Output the (X, Y) coordinate of the center of the cell containing the given text.  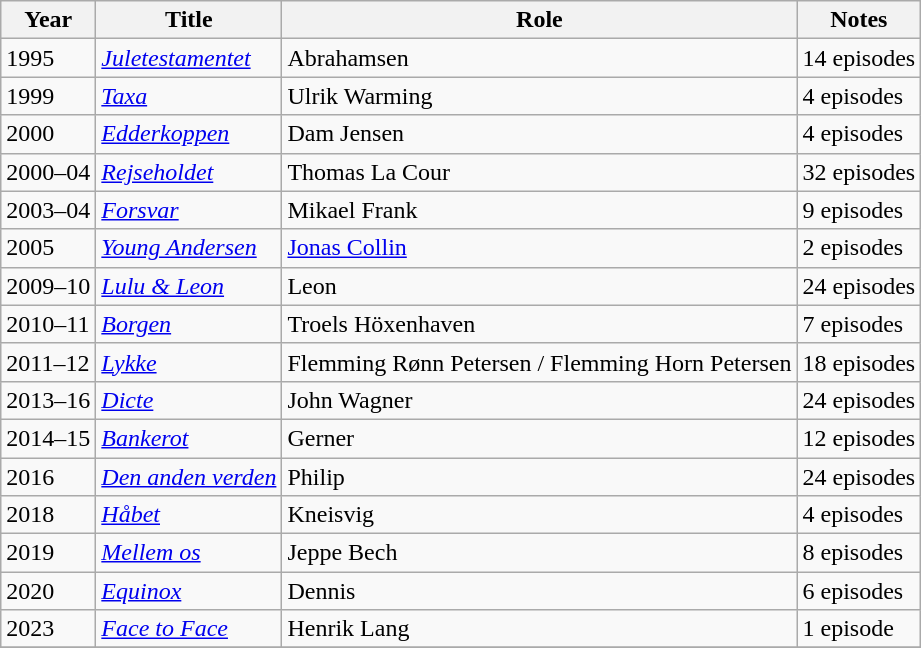
Rejseholdet (189, 172)
Juletestamentet (189, 58)
8 episodes (859, 553)
Notes (859, 20)
Leon (540, 286)
Dennis (540, 591)
Thomas La Cour (540, 172)
14 episodes (859, 58)
Flemming Rønn Petersen / Flemming Horn Petersen (540, 362)
Dam Jensen (540, 134)
2014–15 (48, 438)
Jeppe Bech (540, 553)
Henrik Lang (540, 629)
Role (540, 20)
Mikael Frank (540, 210)
18 episodes (859, 362)
Dicte (189, 400)
1995 (48, 58)
Taxa (189, 96)
Kneisvig (540, 515)
Equinox (189, 591)
Ulrik Warming (540, 96)
Young Andersen (189, 248)
Borgen (189, 324)
2000–04 (48, 172)
Year (48, 20)
2 episodes (859, 248)
Gerner (540, 438)
Face to Face (189, 629)
1999 (48, 96)
2005 (48, 248)
2000 (48, 134)
Abrahamsen (540, 58)
6 episodes (859, 591)
2016 (48, 477)
Lykke (189, 362)
12 episodes (859, 438)
Mellem os (189, 553)
1 episode (859, 629)
2020 (48, 591)
2003–04 (48, 210)
Troels Höxenhaven (540, 324)
Philip (540, 477)
Forsvar (189, 210)
Håbet (189, 515)
Lulu & Leon (189, 286)
2009–10 (48, 286)
Bankerot (189, 438)
32 episodes (859, 172)
Den anden verden (189, 477)
7 episodes (859, 324)
9 episodes (859, 210)
2019 (48, 553)
John Wagner (540, 400)
2010–11 (48, 324)
2011–12 (48, 362)
2023 (48, 629)
2013–16 (48, 400)
Edderkoppen (189, 134)
Jonas Collin (540, 248)
2018 (48, 515)
Title (189, 20)
